Return the [X, Y] coordinate for the center point of the cell that contains the specified text.  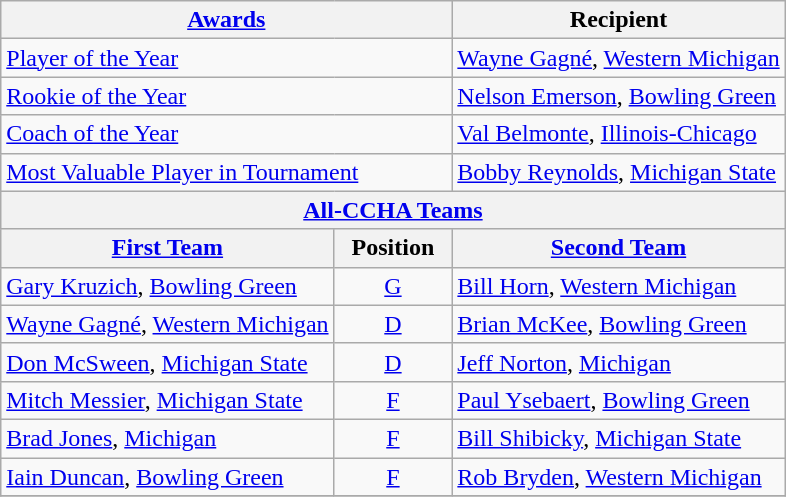
All-CCHA Teams [393, 210]
Brad Jones, Michigan [168, 438]
Most Valuable Player in Tournament [226, 172]
Iain Duncan, Bowling Green [168, 477]
Recipient [618, 20]
Mitch Messier, Michigan State [168, 400]
Bill Horn, Western Michigan [618, 286]
Bill Shibicky, Michigan State [618, 438]
Gary Kruzich, Bowling Green [168, 286]
Awards [226, 20]
Second Team [618, 248]
Position [393, 248]
Rookie of the Year [226, 96]
Rob Bryden, Western Michigan [618, 477]
Don McSween, Michigan State [168, 362]
G [393, 286]
Coach of the Year [226, 134]
Player of the Year [226, 58]
Paul Ysebaert, Bowling Green [618, 400]
Brian McKee, Bowling Green [618, 324]
Val Belmonte, Illinois-Chicago [618, 134]
First Team [168, 248]
Jeff Norton, Michigan [618, 362]
Bobby Reynolds, Michigan State [618, 172]
Nelson Emerson, Bowling Green [618, 96]
